Capture the cell that displays the provided text and extract its (X, Y) central coordinate. 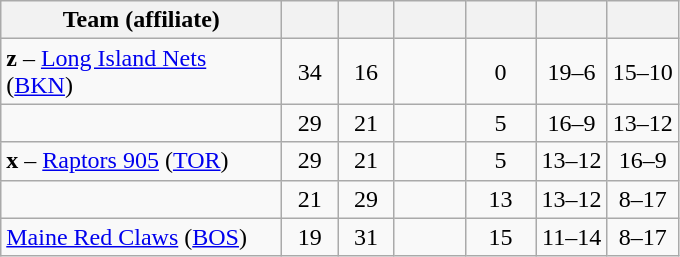
11–14 (572, 237)
34 (310, 72)
15–10 (642, 72)
16 (366, 72)
19 (310, 237)
Team (affiliate) (142, 20)
0 (500, 72)
Maine Red Claws (BOS) (142, 237)
x – Raptors 905 (TOR) (142, 161)
31 (366, 237)
15 (500, 237)
z – Long Island Nets (BKN) (142, 72)
19–6 (572, 72)
13 (500, 199)
